Extract the [X, Y] coordinate from the center of the cell holding the provided text.  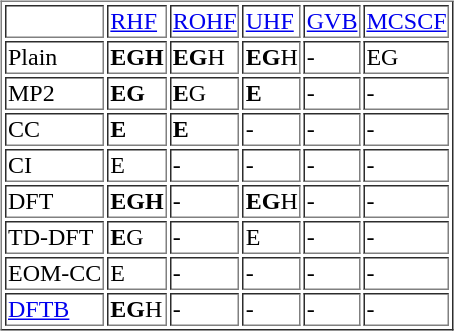
EOM-CC [54, 274]
Plain [54, 58]
CI [54, 166]
ROHF [205, 22]
RHF [136, 22]
DFT [54, 202]
MP2 [54, 94]
GVB [332, 22]
UHF [272, 22]
DFTB [54, 310]
TD-DFT [54, 238]
MCSCF [406, 22]
CC [54, 130]
